Determine the (x, y) coordinate at the center of the cell enclosing the given text.  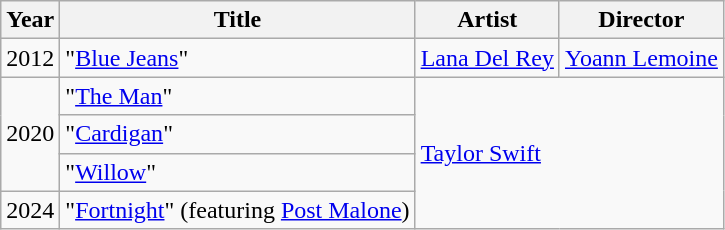
2020 (30, 134)
2024 (30, 210)
"The Man" (238, 96)
"Blue Jeans" (238, 58)
2012 (30, 58)
Director (641, 20)
Taylor Swift (569, 153)
Lana Del Rey (487, 58)
Artist (487, 20)
"Willow" (238, 172)
"Fortnight" (featuring Post Malone) (238, 210)
"Cardigan" (238, 134)
Title (238, 20)
Year (30, 20)
Yoann Lemoine (641, 58)
